Pinpoint the cell where the given text exists, returning its (x, y) midpoint coordinate. 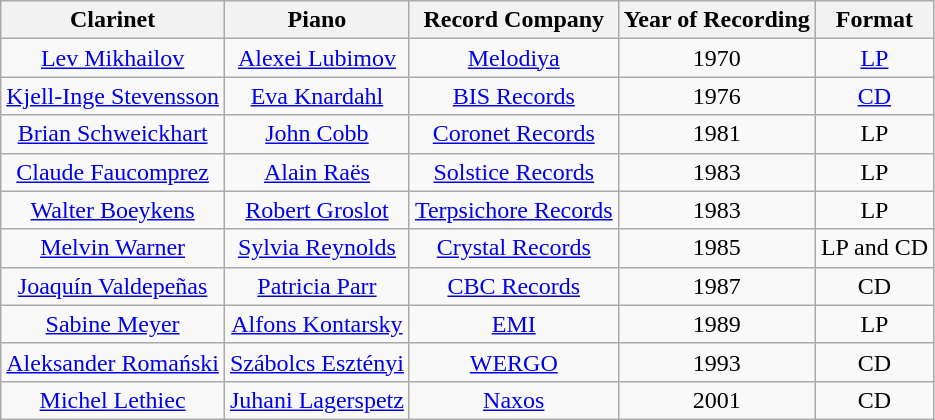
Crystal Records (514, 248)
LP and CD (874, 248)
Piano (316, 20)
Alain Raës (316, 172)
Solstice Records (514, 172)
2001 (716, 400)
1976 (716, 96)
1993 (716, 362)
Juhani Lagerspetz (316, 400)
Alfons Kontarsky (316, 324)
Patricia Parr (316, 286)
Year of Recording (716, 20)
1970 (716, 58)
Walter Boeykens (113, 210)
WERGO (514, 362)
Format (874, 20)
Lev Mikhailov (113, 58)
EMI (514, 324)
Record Company (514, 20)
Coronet Records (514, 134)
CBC Records (514, 286)
1981 (716, 134)
Kjell-Inge Stevensson (113, 96)
Terpsichore Records (514, 210)
Brian Schweickhart (113, 134)
Sylvia Reynolds (316, 248)
1985 (716, 248)
Sabine Meyer (113, 324)
Melvin Warner (113, 248)
Joaquín Valdepeñas (113, 286)
BIS Records (514, 96)
Claude Faucomprez (113, 172)
Naxos (514, 400)
Melodiya (514, 58)
Michel Lethiec (113, 400)
Szábolcs Esztényi (316, 362)
Robert Groslot (316, 210)
1989 (716, 324)
Clarinet (113, 20)
Aleksander Romański (113, 362)
Alexei Lubimov (316, 58)
1987 (716, 286)
Eva Knardahl (316, 96)
John Cobb (316, 134)
